Provide the [x, y] coordinate of the cell's center where the given text is located.  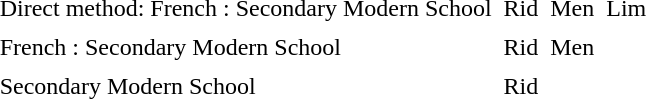
Men [572, 48]
Rid [522, 48]
